Return [x, y] of the center of cell containing provided text 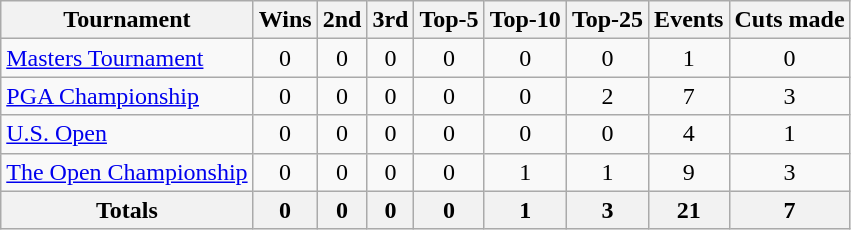
Wins [285, 20]
2 [607, 96]
Top-10 [525, 20]
PGA Championship [127, 96]
Events [689, 20]
Top-25 [607, 20]
The Open Championship [127, 172]
Top-5 [449, 20]
2nd [342, 20]
9 [689, 172]
U.S. Open [127, 134]
3rd [390, 20]
Totals [127, 210]
21 [689, 210]
Tournament [127, 20]
Cuts made [790, 20]
4 [689, 134]
Masters Tournament [127, 58]
